Determine the [x, y] coordinate at the center of the cell enclosing the given text.  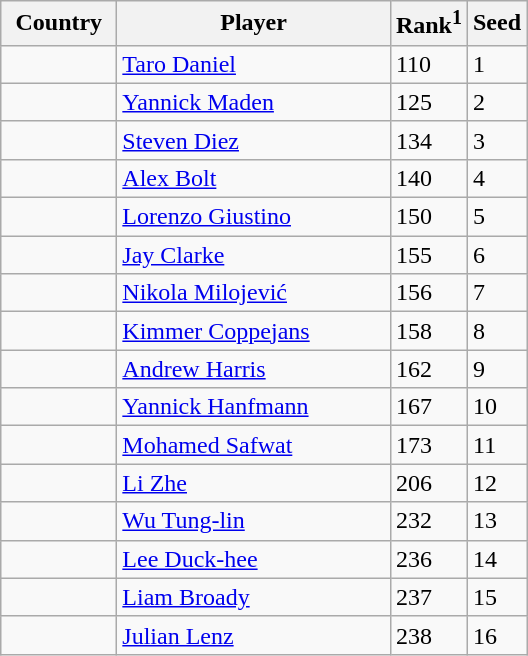
236 [428, 559]
155 [428, 255]
Seed [496, 24]
Country [59, 24]
7 [496, 293]
Taro Daniel [254, 64]
237 [428, 597]
140 [428, 178]
10 [496, 407]
134 [428, 140]
232 [428, 521]
Lee Duck-hee [254, 559]
150 [428, 217]
173 [428, 445]
Lorenzo Giustino [254, 217]
11 [496, 445]
8 [496, 331]
3 [496, 140]
Jay Clarke [254, 255]
110 [428, 64]
Nikola Milojević [254, 293]
6 [496, 255]
4 [496, 178]
1 [496, 64]
156 [428, 293]
238 [428, 635]
5 [496, 217]
Wu Tung-lin [254, 521]
14 [496, 559]
2 [496, 102]
12 [496, 483]
13 [496, 521]
Andrew Harris [254, 369]
Yannick Maden [254, 102]
Mohamed Safwat [254, 445]
15 [496, 597]
Liam Broady [254, 597]
Steven Diez [254, 140]
Kimmer Coppejans [254, 331]
Alex Bolt [254, 178]
Julian Lenz [254, 635]
Player [254, 24]
9 [496, 369]
162 [428, 369]
Yannick Hanfmann [254, 407]
206 [428, 483]
Li Zhe [254, 483]
158 [428, 331]
16 [496, 635]
125 [428, 102]
167 [428, 407]
Rank1 [428, 24]
